Return [X, Y] of the center of cell containing provided text 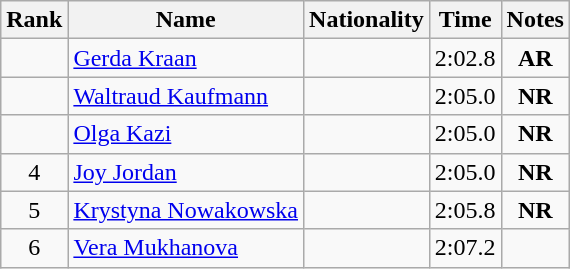
2:07.2 [465, 248]
Gerda Kraan [186, 58]
Name [186, 20]
Notes [535, 20]
AR [535, 58]
Nationality [367, 20]
Olga Kazi [186, 134]
4 [34, 172]
Krystyna Nowakowska [186, 210]
Waltraud Kaufmann [186, 96]
Rank [34, 20]
Time [465, 20]
Joy Jordan [186, 172]
Vera Mukhanova [186, 248]
2:02.8 [465, 58]
6 [34, 248]
5 [34, 210]
2:05.8 [465, 210]
